Pinpoint the cell where the given text exists, returning its [X, Y] midpoint coordinate. 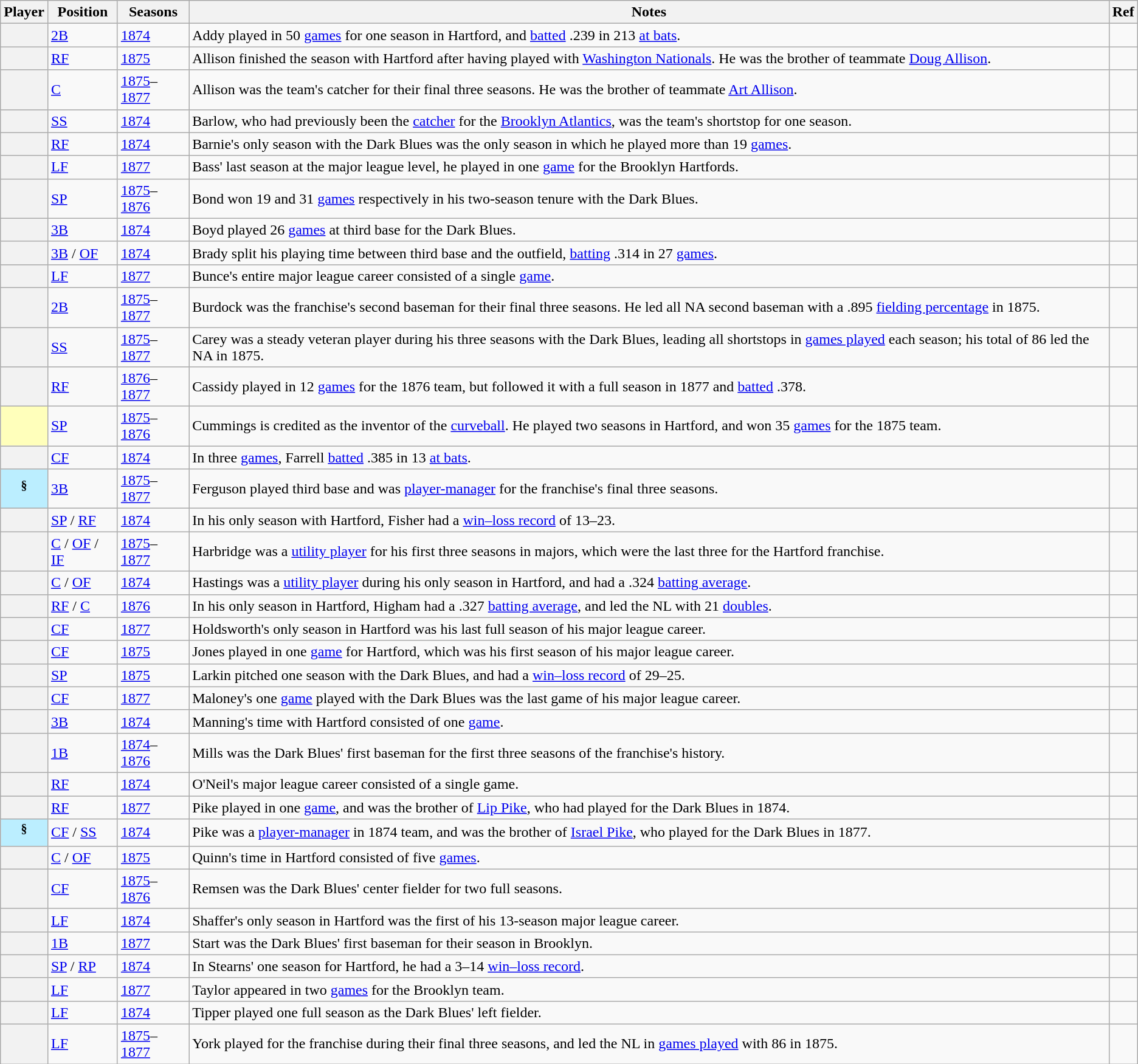
RF / C [83, 606]
Barnie's only season with the Dark Blues was the only season in which he played more than 19 games. [649, 144]
In his only season in Hartford, Higham had a .327 batting average, and led the NL with 21 doubles. [649, 606]
CF / SS [83, 832]
1874–1876 [153, 752]
Mills was the Dark Blues' first baseman for the first three seasons of the franchise's history. [649, 752]
Tipper played one full season as the Dark Blues' left fielder. [649, 1012]
In Stearns' one season for Hartford, he had a 3–14 win–loss record. [649, 966]
In his only season with Hartford, Fisher had a win–loss record of 13–23. [649, 520]
Larkin pitched one season with the Dark Blues, and had a win–loss record of 29–25. [649, 675]
Addy played in 50 games for one season in Hartford, and batted .239 in 213 at bats. [649, 35]
Pike was a player-manager in 1874 team, and was the brother of Israel Pike, who played for the Dark Blues in 1877. [649, 832]
Seasons [153, 12]
Holdsworth's only season in Hartford was his last full season of his major league career. [649, 629]
Burdock was the franchise's second baseman for their final three seasons. He led all NA second baseman with a .895 fielding percentage in 1875. [649, 307]
Boyd played 26 games at third base for the Dark Blues. [649, 230]
Cassidy played in 12 games for the 1876 team, but followed it with a full season in 1877 and batted .378. [649, 386]
Pike played in one game, and was the brother of Lip Pike, who had played for the Dark Blues in 1874. [649, 808]
Player [24, 12]
Bass' last season at the major league level, he played in one game for the Brooklyn Hartfords. [649, 167]
Jones played in one game for Hartford, which was his first season of his major league career. [649, 652]
C [83, 90]
Allison was the team's catcher for their final three seasons. He was the brother of teammate Art Allison. [649, 90]
Remsen was the Dark Blues' center fielder for two full seasons. [649, 888]
1876 [153, 606]
Start was the Dark Blues' first baseman for their season in Brooklyn. [649, 943]
Barlow, who had previously been the catcher for the Brooklyn Atlantics, was the team's shortstop for one season. [649, 121]
Ferguson played third base and was player-manager for the franchise's final three seasons. [649, 489]
Allison finished the season with Hartford after having played with Washington Nationals. He was the brother of teammate Doug Allison. [649, 58]
Harbridge was a utility player for his first three seasons in majors, which were the last three for the Hartford franchise. [649, 552]
Ref [1123, 12]
Maloney's one game played with the Dark Blues was the last game of his major league career. [649, 698]
Bond won 19 and 31 games respectively in his two-season tenure with the Dark Blues. [649, 198]
C / OF / IF [83, 552]
O'Neil's major league career consisted of a single game. [649, 784]
Notes [649, 12]
3B / OF [83, 253]
1876–1877 [153, 386]
Brady split his playing time between third base and the outfield, batting .314 in 27 games. [649, 253]
York played for the franchise during their final three seasons, and led the NL in games played with 86 in 1875. [649, 1044]
In three games, Farrell batted .385 in 13 at bats. [649, 458]
SP / RP [83, 966]
Manning's time with Hartford consisted of one game. [649, 721]
Quinn's time in Hartford consisted of five games. [649, 857]
Shaffer's only season in Hartford was the first of his 13-season major league career. [649, 920]
Taylor appeared in two games for the Brooklyn team. [649, 989]
Cummings is credited as the inventor of the curveball. He played two seasons in Hartford, and won 35 games for the 1875 team. [649, 427]
Position [83, 12]
Bunce's entire major league career consisted of a single game. [649, 276]
SP / RF [83, 520]
Hastings was a utility player during his only season in Hartford, and had a .324 batting average. [649, 583]
